Extract the (X, Y) coordinate from the center of the cell holding the provided text.  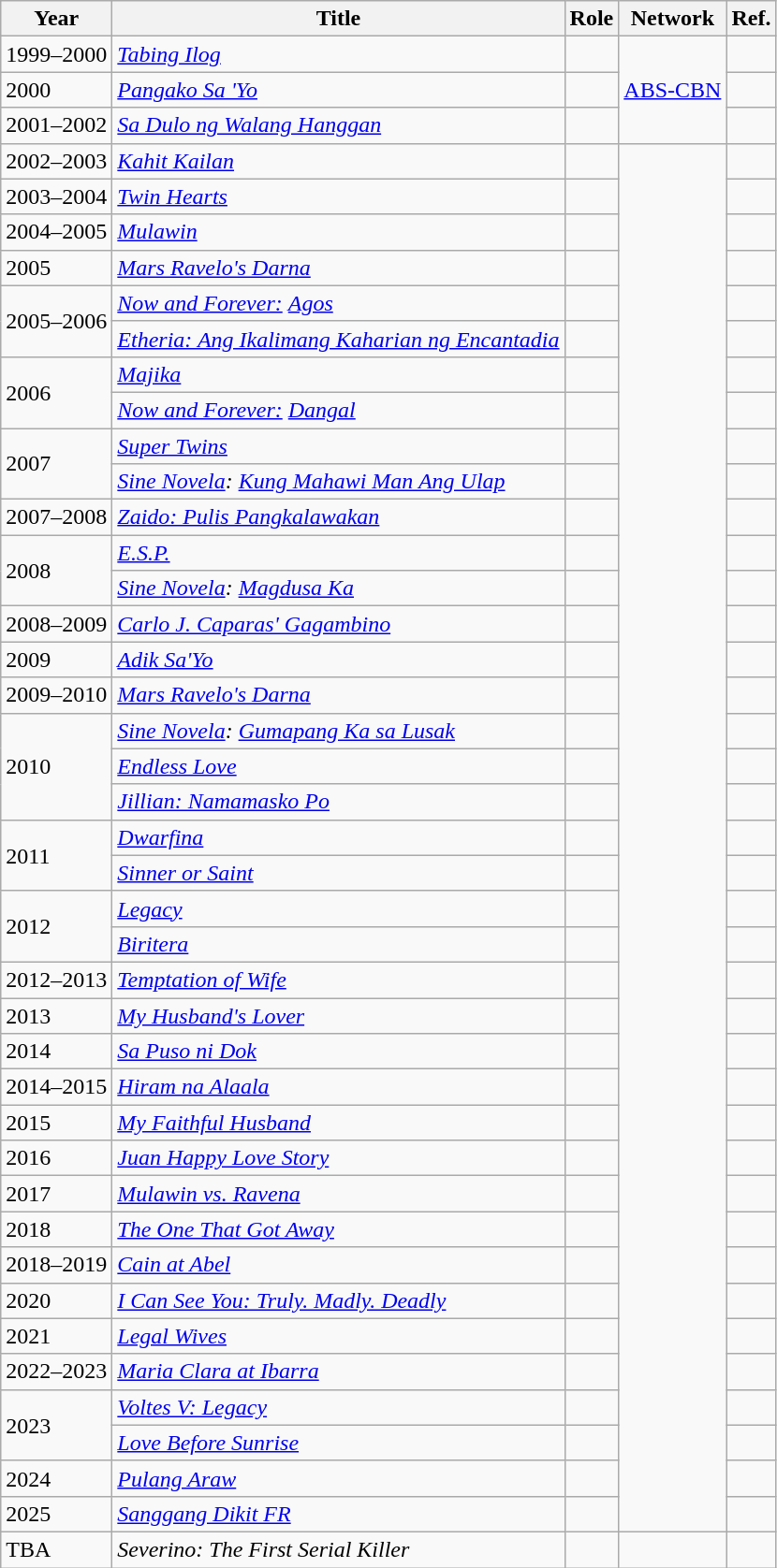
Now and Forever: Dangal (339, 410)
Temptation of Wife (339, 980)
2016 (56, 1158)
Zaido: Pulis Pangkalawakan (339, 517)
Adik Sa'Yo (339, 660)
Ref. (751, 19)
My Faithful Husband (339, 1123)
2009–2010 (56, 695)
Mulawin (339, 232)
Hiram na Alaala (339, 1087)
2018 (56, 1229)
2025 (56, 1514)
Super Twins (339, 446)
2005–2006 (56, 321)
Sa Dulo ng Walang Hanggan (339, 125)
Maria Clara at Ibarra (339, 1372)
2014 (56, 1052)
2001–2002 (56, 125)
2020 (56, 1300)
The One That Got Away (339, 1229)
TBA (56, 1549)
Sine Novela: Magdusa Ka (339, 588)
Sanggang Dikit FR (339, 1514)
Dwarfina (339, 837)
Sinner or Saint (339, 873)
Voltes V: Legacy (339, 1407)
2007–2008 (56, 517)
Mulawin vs. Ravena (339, 1194)
Legacy (339, 908)
2015 (56, 1123)
Now and Forever: Agos (339, 303)
Carlo J. Caparas' Gagambino (339, 624)
Severino: The First Serial Killer (339, 1549)
2012–2013 (56, 980)
Sa Puso ni Dok (339, 1052)
2024 (56, 1478)
2008–2009 (56, 624)
2000 (56, 90)
2022–2023 (56, 1372)
2017 (56, 1194)
2023 (56, 1425)
My Husband's Lover (339, 1015)
2010 (56, 766)
Kahit Kailan (339, 161)
I Can See You: Truly. Madly. Deadly (339, 1300)
2009 (56, 660)
Year (56, 19)
Cain at Abel (339, 1265)
Network (672, 19)
2014–2015 (56, 1087)
Title (339, 19)
2021 (56, 1336)
Juan Happy Love Story (339, 1158)
Tabing Ilog (339, 54)
1999–2000 (56, 54)
Endless Love (339, 766)
Sine Novela: Gumapang Ka sa Lusak (339, 731)
E.S.P. (339, 553)
Jillian: Namamasko Po (339, 802)
2011 (56, 855)
Pangako Sa 'Yo (339, 90)
ABS-CBN (672, 90)
2002–2003 (56, 161)
Biritera (339, 944)
Pulang Araw (339, 1478)
2013 (56, 1015)
2008 (56, 571)
2012 (56, 926)
Twin Hearts (339, 196)
2006 (56, 392)
Role (592, 19)
Majika (339, 374)
Legal Wives (339, 1336)
2018–2019 (56, 1265)
Love Before Sunrise (339, 1443)
Sine Novela: Kung Mahawi Man Ang Ulap (339, 482)
2007 (56, 464)
2004–2005 (56, 232)
Etheria: Ang Ikalimang Kaharian ng Encantadia (339, 339)
2003–2004 (56, 196)
2005 (56, 268)
